Pinpoint the cell where the given text exists, returning its [x, y] midpoint coordinate. 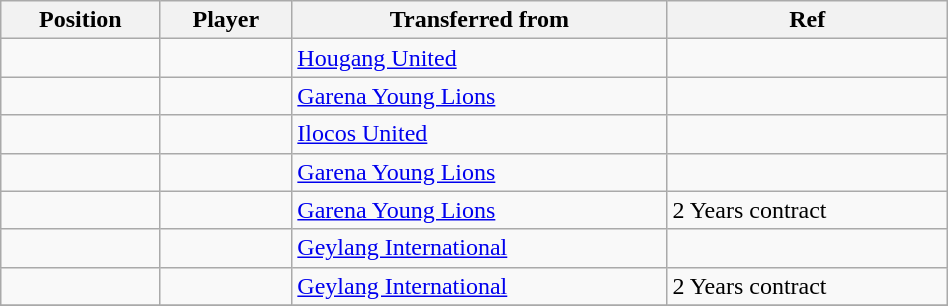
Ref [807, 20]
Position [80, 20]
Ilocos United [480, 134]
Hougang United [480, 58]
Transferred from [480, 20]
Player [226, 20]
